Capture the cell that displays the provided text and extract its [x, y] central coordinate. 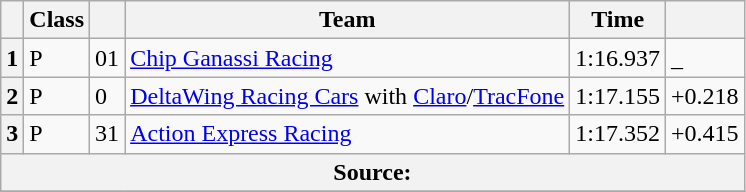
0 [108, 96]
Chip Ganassi Racing [348, 58]
01 [108, 58]
3 [12, 134]
Time [618, 20]
1:17.352 [618, 134]
DeltaWing Racing Cars with Claro/TracFone [348, 96]
31 [108, 134]
Team [348, 20]
2 [12, 96]
Action Express Racing [348, 134]
+0.415 [706, 134]
1:17.155 [618, 96]
_ [706, 58]
Class [57, 20]
1 [12, 58]
+0.218 [706, 96]
Source: [372, 172]
1:16.937 [618, 58]
